Search for the cell housing the specified text and yield its [x, y] center coordinate. 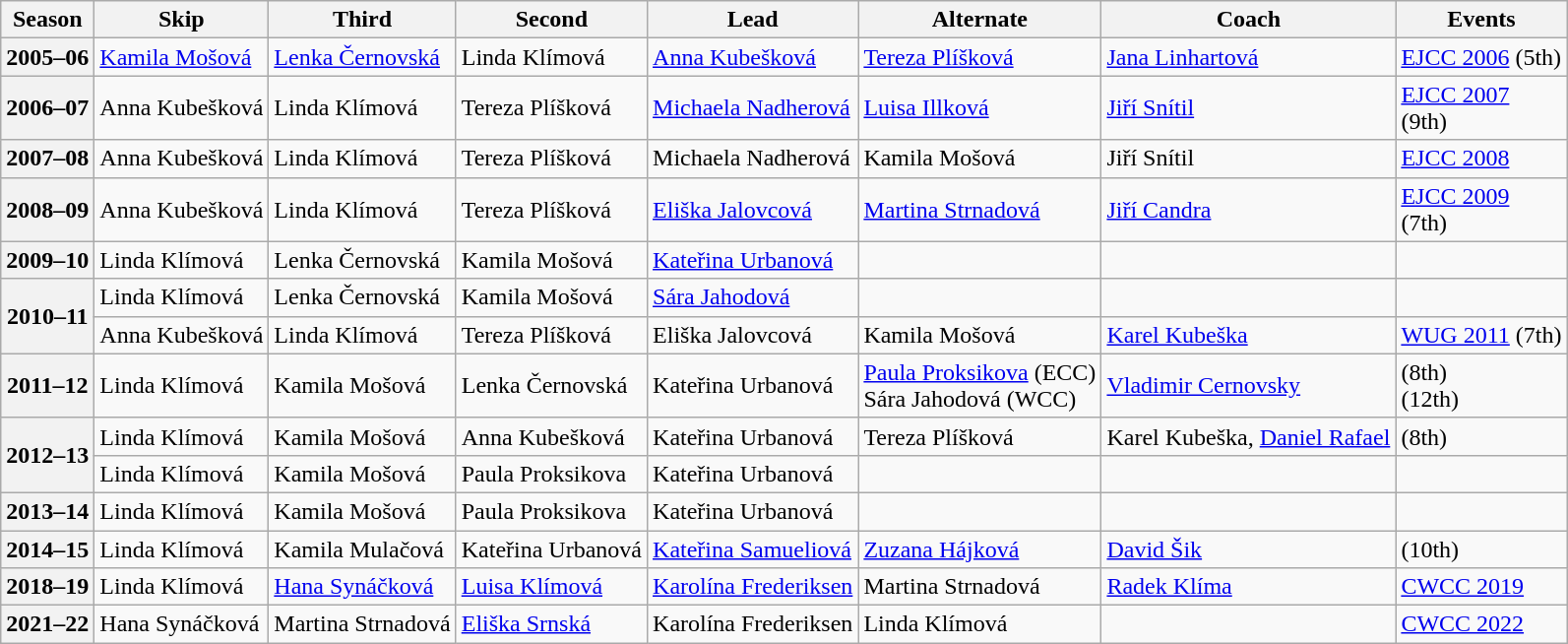
Second [551, 20]
2005–06 [47, 57]
Paula Proksikova (ECC)Sára Jahodová (WCC) [980, 386]
Zuzana Hájková [980, 548]
2006–07 [47, 108]
2014–15 [47, 548]
2010–11 [47, 316]
(8th) (12th) [1481, 386]
Radek Klíma [1248, 587]
WUG 2011 (7th) [1481, 335]
Eliška Srnská [551, 624]
2009–10 [47, 260]
Luisa Illková [980, 108]
Sára Jahodová [753, 297]
Luisa Klímová [551, 587]
Karel Kubeška, Daniel Rafael [1248, 436]
Kateřina Samueliová [753, 548]
Kamila Mulačová [362, 548]
Lead [753, 20]
Skip [181, 20]
2021–22 [47, 624]
Season [47, 20]
EJCC 2007 (9th) [1481, 108]
2018–19 [47, 587]
Jana Linhartová [1248, 57]
Coach [1248, 20]
2007–08 [47, 159]
2013–14 [47, 511]
Third [362, 20]
CWCC 2019 [1481, 587]
2011–12 [47, 386]
(8th) [1481, 436]
EJCC 2009 (7th) [1481, 209]
CWCC 2022 [1481, 624]
Vladimir Cernovsky [1248, 386]
David Šik [1248, 548]
Jiří Candra [1248, 209]
EJCC 2006 (5th) [1481, 57]
2008–09 [47, 209]
Karel Kubeška [1248, 335]
Alternate [980, 20]
2012–13 [47, 455]
Events [1481, 20]
EJCC 2008 [1481, 159]
(10th) [1481, 548]
